Pinpoint the cell where the given text exists, returning its [x, y] midpoint coordinate. 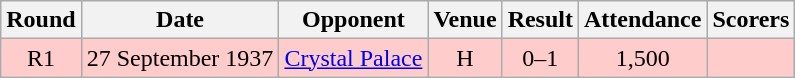
1,500 [643, 58]
H [465, 58]
27 September 1937 [180, 58]
0–1 [540, 58]
Opponent [354, 20]
Crystal Palace [354, 58]
Date [180, 20]
Attendance [643, 20]
Round [41, 20]
Result [540, 20]
R1 [41, 58]
Venue [465, 20]
Scorers [751, 20]
